Determine the (x, y) coordinate at the center of the cell enclosing the given text.  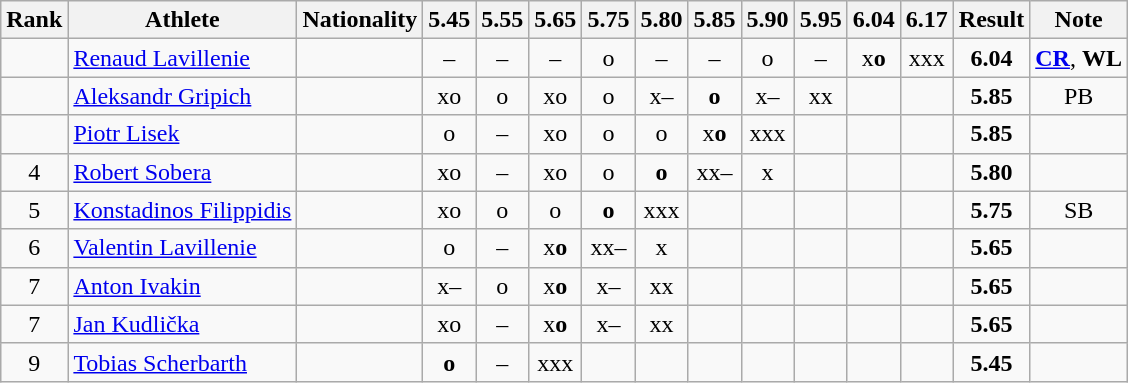
Konstadinos Filippidis (182, 210)
9 (34, 362)
Athlete (182, 20)
SB (1079, 210)
Tobias Scherbarth (182, 362)
6 (34, 248)
Nationality (360, 20)
Aleksandr Gripich (182, 96)
PB (1079, 96)
Note (1079, 20)
Result (991, 20)
6.17 (926, 20)
Robert Sobera (182, 172)
5.95 (820, 20)
5 (34, 210)
Piotr Lisek (182, 134)
Anton Ivakin (182, 286)
5.90 (768, 20)
Renaud Lavillenie (182, 58)
Jan Kudlička (182, 324)
5.55 (502, 20)
Valentin Lavillenie (182, 248)
Rank (34, 20)
4 (34, 172)
CR, WL (1079, 58)
